Extract the [X, Y] coordinate from the center of the cell holding the provided text.  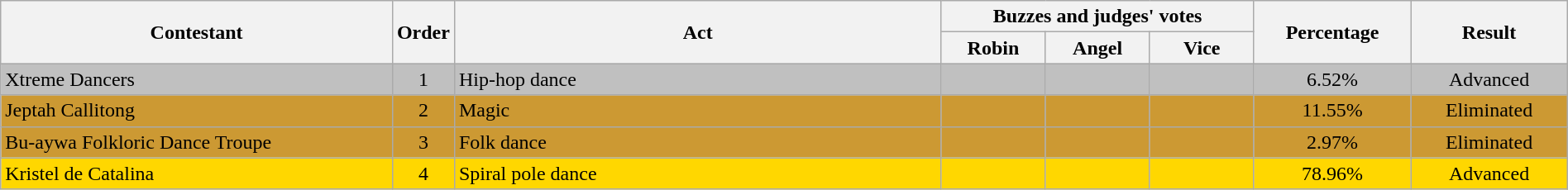
1 [423, 79]
Order [423, 32]
4 [423, 173]
Xtreme Dancers [197, 79]
11.55% [1331, 111]
Contestant [197, 32]
2.97% [1331, 142]
Angel [1097, 48]
Bu-aywa Folkloric Dance Troupe [197, 142]
Folk dance [697, 142]
Vice [1202, 48]
6.52% [1331, 79]
Buzzes and judges' votes [1097, 17]
2 [423, 111]
Robin [993, 48]
78.96% [1331, 173]
Act [697, 32]
Result [1489, 32]
3 [423, 142]
Magic [697, 111]
Jeptah Callitong [197, 111]
Percentage [1331, 32]
Hip-hop dance [697, 79]
Kristel de Catalina [197, 173]
Spiral pole dance [697, 173]
